Detect which cell encompasses the target text, then output its (x, y) center coordinate. 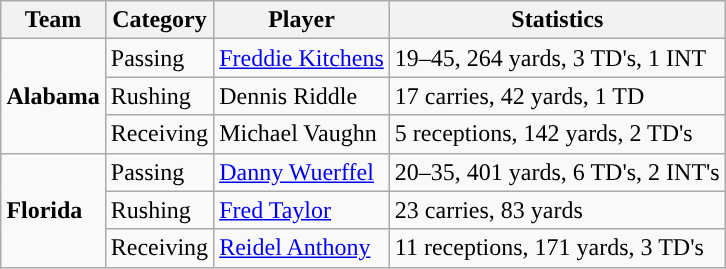
Danny Wuerffel (302, 172)
Category (159, 20)
Alabama (53, 96)
Team (53, 20)
5 receptions, 142 yards, 2 TD's (557, 134)
Freddie Kitchens (302, 58)
19–45, 264 yards, 3 TD's, 1 INT (557, 58)
17 carries, 42 yards, 1 TD (557, 96)
11 receptions, 171 yards, 3 TD's (557, 248)
Fred Taylor (302, 210)
Player (302, 20)
Florida (53, 210)
Reidel Anthony (302, 248)
Dennis Riddle (302, 96)
Michael Vaughn (302, 134)
20–35, 401 yards, 6 TD's, 2 INT's (557, 172)
23 carries, 83 yards (557, 210)
Statistics (557, 20)
